Return [x, y] of the center of cell containing provided text 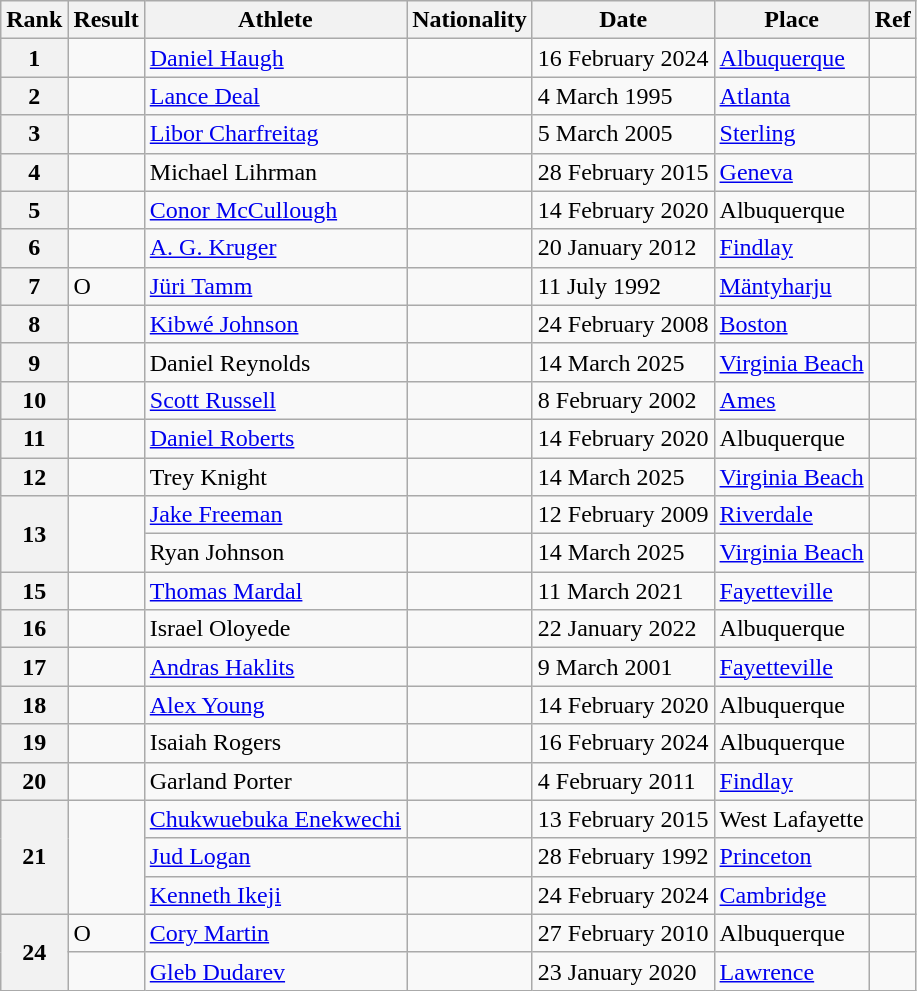
2 [34, 96]
8 February 2002 [623, 400]
Gleb Dudarev [275, 971]
Daniel Roberts [275, 438]
6 [34, 248]
Trey Knight [275, 477]
21 [34, 857]
17 [34, 667]
28 February 1992 [623, 857]
Place [792, 20]
Rank [34, 20]
Result [106, 20]
Kibwé Johnson [275, 324]
Jud Logan [275, 857]
18 [34, 705]
8 [34, 324]
13 February 2015 [623, 819]
28 February 2015 [623, 172]
27 February 2010 [623, 933]
Cambridge [792, 895]
Kenneth Ikeji [275, 895]
Thomas Mardal [275, 591]
Alex Young [275, 705]
11 [34, 438]
Chukwuebuka Enekwechi [275, 819]
22 January 2022 [623, 629]
24 February 2024 [623, 895]
24 [34, 952]
Jake Freeman [275, 515]
12 February 2009 [623, 515]
4 March 1995 [623, 96]
20 January 2012 [623, 248]
Libor Charfreitag [275, 134]
4 February 2011 [623, 781]
23 January 2020 [623, 971]
A. G. Kruger [275, 248]
4 [34, 172]
15 [34, 591]
13 [34, 534]
Andras Haklits [275, 667]
11 July 1992 [623, 286]
Sterling [792, 134]
Michael Lihrman [275, 172]
5 [34, 210]
Lance Deal [275, 96]
1 [34, 58]
West Lafayette [792, 819]
Scott Russell [275, 400]
3 [34, 134]
9 [34, 362]
Atlanta [792, 96]
Date [623, 20]
Princeton [792, 857]
Ref [892, 20]
Ames [792, 400]
Cory Martin [275, 933]
Boston [792, 324]
5 March 2005 [623, 134]
Geneva [792, 172]
Ryan Johnson [275, 553]
Lawrence [792, 971]
Daniel Haugh [275, 58]
Conor McCullough [275, 210]
10 [34, 400]
9 March 2001 [623, 667]
24 February 2008 [623, 324]
Israel Oloyede [275, 629]
16 [34, 629]
12 [34, 477]
Isaiah Rogers [275, 743]
Garland Porter [275, 781]
Mäntyharju [792, 286]
Riverdale [792, 515]
Daniel Reynolds [275, 362]
11 March 2021 [623, 591]
Nationality [470, 20]
7 [34, 286]
Athlete [275, 20]
20 [34, 781]
19 [34, 743]
Jüri Tamm [275, 286]
